Return [x, y] of the center of cell containing provided text 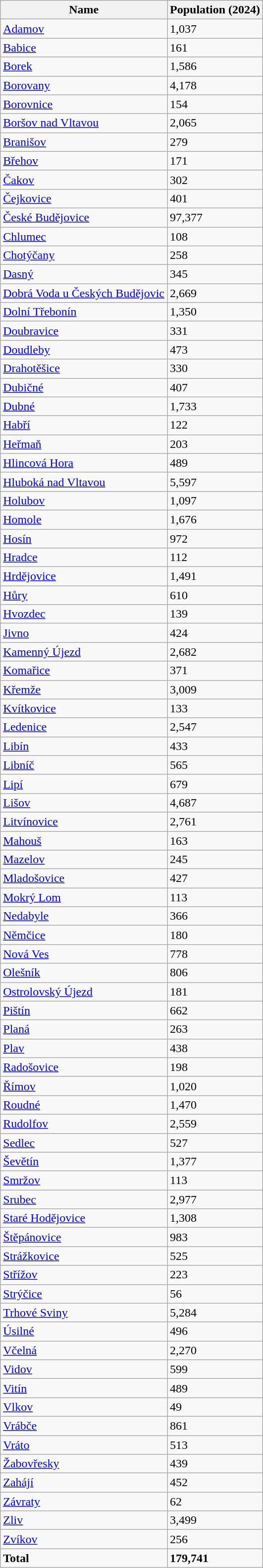
2,065 [215, 123]
198 [215, 1067]
Včelná [84, 1350]
62 [215, 1502]
5,597 [215, 482]
Hosín [84, 538]
179,741 [215, 1558]
4,178 [215, 85]
427 [215, 878]
972 [215, 538]
Úsilné [84, 1331]
Čakov [84, 180]
407 [215, 387]
2,682 [215, 652]
331 [215, 331]
245 [215, 860]
263 [215, 1029]
401 [215, 198]
2,270 [215, 1350]
345 [215, 274]
Srubec [84, 1199]
Homole [84, 519]
Hvozdec [84, 614]
Drahotěšice [84, 369]
Litvínovice [84, 821]
Chlumec [84, 237]
1,470 [215, 1105]
Sedlec [84, 1142]
279 [215, 142]
Křemže [84, 690]
Boršov nad Vltavou [84, 123]
139 [215, 614]
Borovnice [84, 104]
108 [215, 237]
163 [215, 841]
Dubičné [84, 387]
Štěpánovice [84, 1237]
133 [215, 708]
Plav [84, 1048]
1,377 [215, 1162]
Kamenný Újezd [84, 652]
Ledenice [84, 727]
Dobrá Voda u Českých Budějovic [84, 293]
1,491 [215, 576]
Čejkovice [84, 198]
565 [215, 765]
2,547 [215, 727]
112 [215, 558]
525 [215, 1256]
Doudleby [84, 350]
181 [215, 992]
5,284 [215, 1313]
97,377 [215, 217]
Nová Ves [84, 954]
Komařice [84, 671]
4,687 [215, 803]
Total [84, 1558]
Dubné [84, 406]
161 [215, 48]
Vráto [84, 1445]
527 [215, 1142]
1,020 [215, 1086]
778 [215, 954]
599 [215, 1369]
424 [215, 633]
56 [215, 1294]
180 [215, 935]
Heřmaň [84, 444]
Adamov [84, 29]
Branišov [84, 142]
Hradce [84, 558]
861 [215, 1426]
Name [84, 10]
330 [215, 369]
122 [215, 425]
371 [215, 671]
Zahájí [84, 1483]
496 [215, 1331]
Population (2024) [215, 10]
1,586 [215, 66]
2,761 [215, 821]
49 [215, 1407]
Římov [84, 1086]
Němčice [84, 935]
Hlincová Hora [84, 463]
983 [215, 1237]
473 [215, 350]
Dolní Třebonín [84, 312]
Dasný [84, 274]
Vrábče [84, 1426]
Habří [84, 425]
662 [215, 1010]
Pištín [84, 1010]
Zvíkov [84, 1539]
2,977 [215, 1199]
366 [215, 916]
Libníč [84, 765]
Závraty [84, 1502]
Mladošovice [84, 878]
439 [215, 1464]
Vitín [84, 1388]
Ševětín [84, 1162]
Roudné [84, 1105]
Vlkov [84, 1407]
223 [215, 1275]
Doubravice [84, 331]
Rudolfov [84, 1124]
1,308 [215, 1218]
806 [215, 973]
Žabovřesky [84, 1464]
Holubov [84, 501]
433 [215, 746]
Jivno [84, 633]
Borek [84, 66]
1,676 [215, 519]
Lipí [84, 784]
2,669 [215, 293]
3,009 [215, 690]
Ostrolovský Újezd [84, 992]
Zliv [84, 1520]
Lišov [84, 803]
Vidov [84, 1369]
Smržov [84, 1181]
610 [215, 595]
1,037 [215, 29]
Střížov [84, 1275]
Hůry [84, 595]
3,499 [215, 1520]
Babice [84, 48]
154 [215, 104]
452 [215, 1483]
Libín [84, 746]
438 [215, 1048]
Trhové Sviny [84, 1313]
Olešník [84, 973]
1,097 [215, 501]
Hrdějovice [84, 576]
Mokrý Lom [84, 897]
256 [215, 1539]
Strýčice [84, 1294]
Borovany [84, 85]
679 [215, 784]
Strážkovice [84, 1256]
171 [215, 161]
Planá [84, 1029]
Mazelov [84, 860]
Nedabyle [84, 916]
302 [215, 180]
1,733 [215, 406]
258 [215, 255]
České Budějovice [84, 217]
Hluboká nad Vltavou [84, 482]
1,350 [215, 312]
2,559 [215, 1124]
Břehov [84, 161]
Staré Hodějovice [84, 1218]
Mahouš [84, 841]
Chotýčany [84, 255]
Radošovice [84, 1067]
513 [215, 1445]
Kvítkovice [84, 708]
203 [215, 444]
